Output the [X, Y] coordinate of the center of the cell containing the given text.  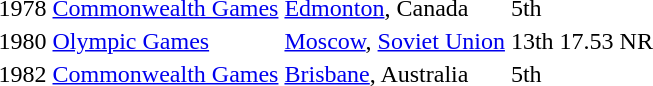
Olympic Games [166, 41]
13th [532, 41]
Moscow, Soviet Union [394, 41]
